For the text-containing cell, return its midpoint in (x, y) coordinate format. 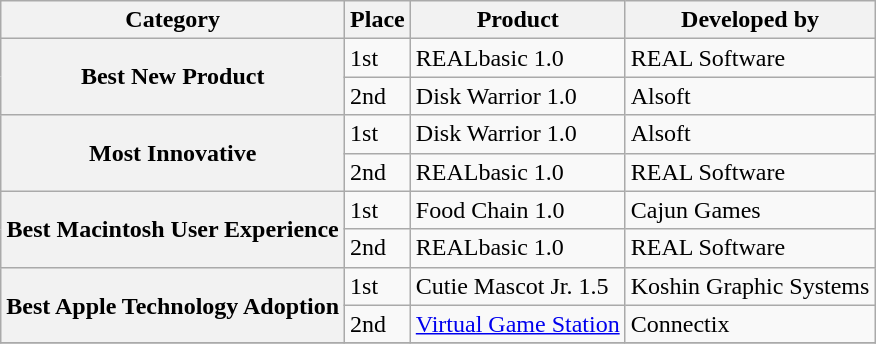
Place (378, 20)
Koshin Graphic Systems (750, 286)
Cajun Games (750, 210)
Connectix (750, 324)
Best Apple Technology Adoption (173, 305)
Most Innovative (173, 153)
Best New Product (173, 77)
Product (518, 20)
Developed by (750, 20)
Category (173, 20)
Best Macintosh User Experience (173, 229)
Virtual Game Station (518, 324)
Cutie Mascot Jr. 1.5 (518, 286)
Food Chain 1.0 (518, 210)
